Return the (X, Y) coordinate for the center point of the cell that contains the specified text.  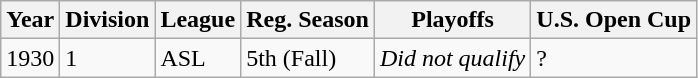
Playoffs (452, 20)
1930 (30, 58)
U.S. Open Cup (614, 20)
ASL (198, 58)
League (198, 20)
5th (Fall) (308, 58)
Did not qualify (452, 58)
Division (108, 20)
? (614, 58)
Year (30, 20)
1 (108, 58)
Reg. Season (308, 20)
